Locate the cell with the specified text and output its (X, Y) center coordinate. 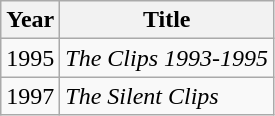
Year (30, 20)
Title (167, 20)
1995 (30, 58)
The Clips 1993-1995 (167, 58)
1997 (30, 96)
The Silent Clips (167, 96)
